For the text-containing cell, return its midpoint in [x, y] coordinate format. 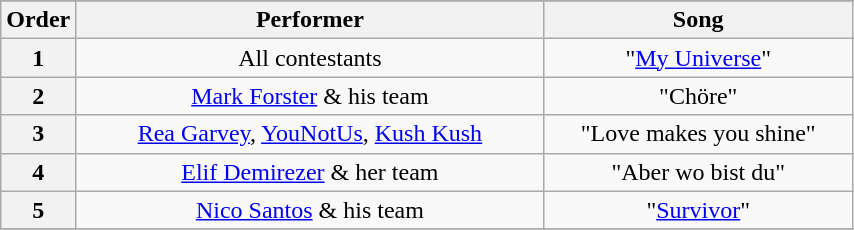
Order [38, 20]
"Survivor" [698, 210]
4 [38, 172]
All contestants [310, 58]
3 [38, 134]
"Love makes you shine" [698, 134]
Performer [310, 20]
Song [698, 20]
1 [38, 58]
5 [38, 210]
Rea Garvey, YouNotUs, Kush Kush [310, 134]
Nico Santos & his team [310, 210]
"Chöre" [698, 96]
"My Universe" [698, 58]
Elif Demirezer & her team [310, 172]
2 [38, 96]
"Aber wo bist du" [698, 172]
Mark Forster & his team [310, 96]
